Search for the cell housing the specified text and yield its (x, y) center coordinate. 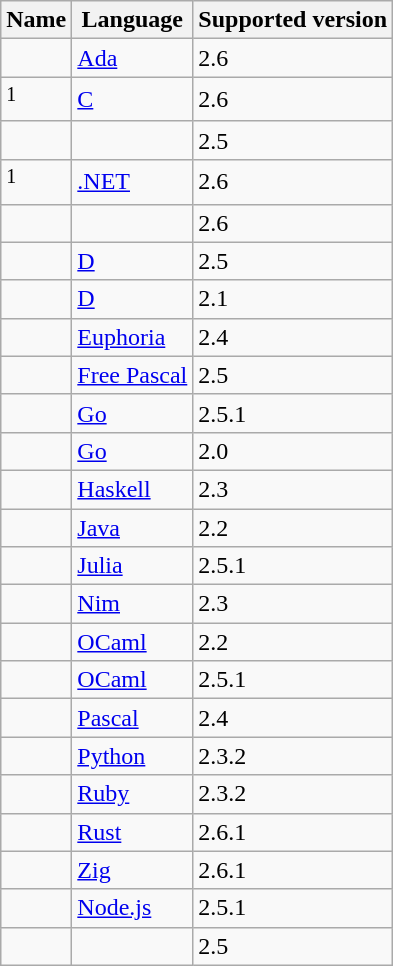
Ruby (132, 794)
Name (36, 20)
Ada (132, 58)
Pascal (132, 718)
Julia (132, 566)
Language (132, 20)
Nim (132, 604)
Zig (132, 870)
Java (132, 528)
C (132, 100)
2.0 (293, 451)
.NET (132, 182)
Free Pascal (132, 375)
2.1 (293, 299)
Supported version (293, 20)
Haskell (132, 489)
Node.js (132, 908)
Rust (132, 832)
Euphoria (132, 337)
Python (132, 756)
